For the text-containing cell, return its midpoint in [X, Y] coordinate format. 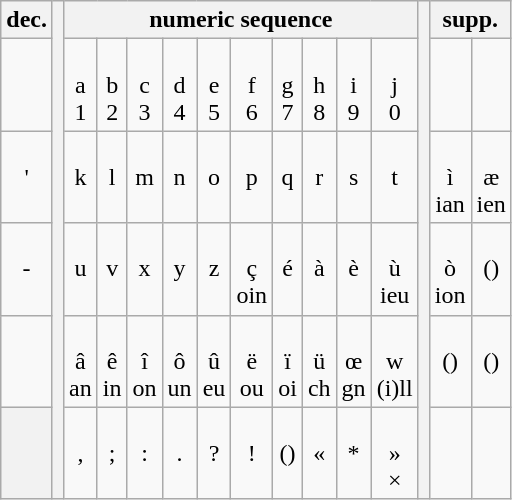
m [144, 177]
? [214, 453]
e5 [214, 85]
y [180, 269]
j0 [394, 85]
é [288, 269]
supp. [470, 20]
! [252, 453]
ûeu [214, 361]
, [81, 453]
æien [491, 177]
h8 [319, 85]
n [180, 177]
t [394, 177]
a1 [81, 85]
z [214, 269]
. [180, 453]
; [112, 453]
»× [394, 453]
ìian [450, 177]
îon [144, 361]
' [27, 177]
numeric sequence [242, 20]
âan [81, 361]
b2 [112, 85]
u [81, 269]
l [112, 177]
œgn [354, 361]
ùieu [394, 269]
* [354, 453]
d4 [180, 85]
- [27, 269]
ëou [252, 361]
v [112, 269]
w(i)ll [394, 361]
dec. [27, 20]
c3 [144, 85]
f6 [252, 85]
k [81, 177]
çoin [252, 269]
òion [450, 269]
êin [112, 361]
q [288, 177]
è [354, 269]
o [214, 177]
r [319, 177]
: [144, 453]
« [319, 453]
x [144, 269]
g7 [288, 85]
ôun [180, 361]
ïoi [288, 361]
s [354, 177]
à [319, 269]
üch [319, 361]
p [252, 177]
i9 [354, 85]
